For the text-containing cell, return its midpoint in [X, Y] coordinate format. 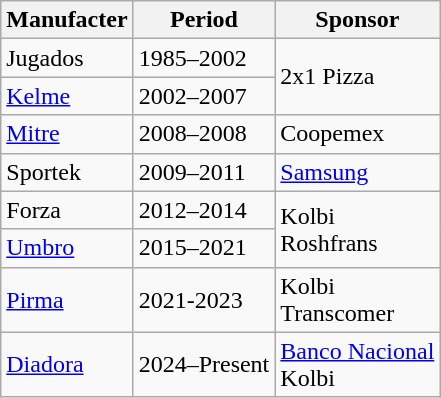
Sponsor [358, 20]
Diadora [67, 364]
Banco Nacional Kolbi [358, 364]
Kolbi Roshfrans [358, 229]
Umbro [67, 248]
Samsung [358, 172]
2024–Present [204, 364]
1985–2002 [204, 58]
Kelme [67, 96]
Mitre [67, 134]
Manufacter [67, 20]
Forza [67, 210]
Kolbi Transcomer [358, 300]
Period [204, 20]
2008–2008 [204, 134]
Coopemex [358, 134]
2012–2014 [204, 210]
2002–2007 [204, 96]
Sportek [67, 172]
2021-2023 [204, 300]
2x1 Pizza [358, 77]
2015–2021 [204, 248]
Pirma [67, 300]
2009–2011 [204, 172]
Jugados [67, 58]
